Provide the (x, y) coordinate of the cell's center where the given text is located.  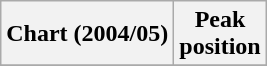
Chart (2004/05) (88, 34)
Peakposition (220, 34)
